Output the (x, y) coordinate of the center of the cell containing the given text.  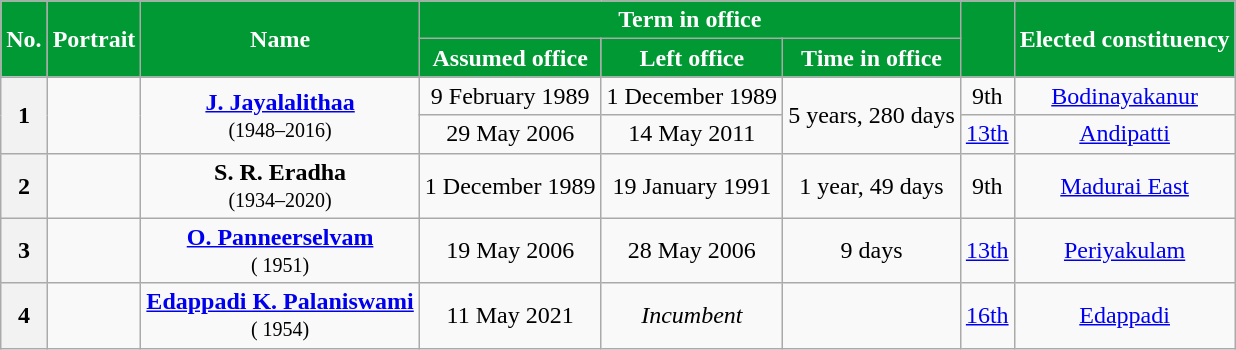
Bodinayakanur (1124, 96)
Assumed office (510, 58)
Elected constituency (1124, 39)
Name (280, 39)
No. (24, 39)
Periyakulam (1124, 250)
Edappadi K. Palaniswami( 1954) (280, 316)
1 (24, 115)
Term in office (690, 20)
J. Jayalalithaa(1948–2016) (280, 115)
19 May 2006 (510, 250)
Incumbent (692, 316)
28 May 2006 (692, 250)
O. Panneerselvam( 1951) (280, 250)
Left office (692, 58)
11 May 2021 (510, 316)
2 (24, 186)
9 February 1989 (510, 96)
29 May 2006 (510, 134)
Time in office (872, 58)
Edappadi (1124, 316)
9 days (872, 250)
3 (24, 250)
Portrait (94, 39)
14 May 2011 (692, 134)
1 year, 49 days (872, 186)
Madurai East (1124, 186)
S. R. Eradha(1934–2020) (280, 186)
16th (987, 316)
5 years, 280 days (872, 115)
19 January 1991 (692, 186)
Andipatti (1124, 134)
4 (24, 316)
